Identify which cell holds the provided text, then report its (X, Y) central coordinate. 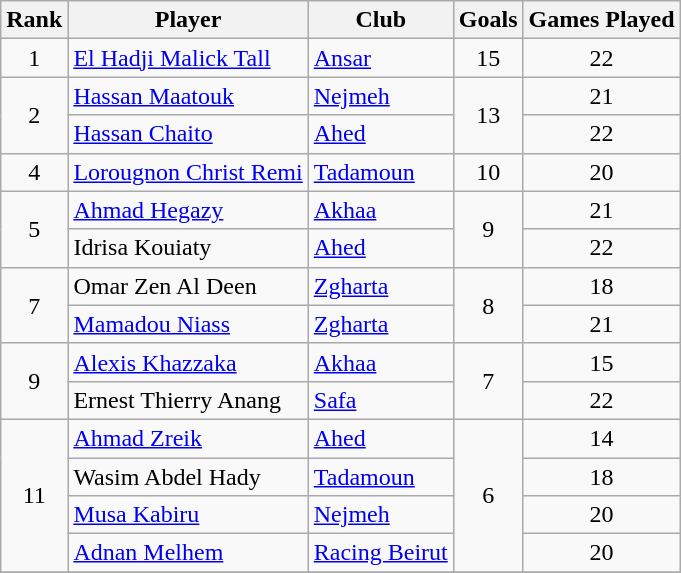
5 (34, 229)
Hassan Chaito (188, 134)
14 (602, 438)
El Hadji Malick Tall (188, 58)
Club (380, 20)
Idrisa Kouiaty (188, 248)
10 (488, 172)
Lorougnon Christ Remi (188, 172)
1 (34, 58)
Adnan Melhem (188, 553)
Racing Beirut (380, 553)
11 (34, 495)
Musa Kabiru (188, 515)
Goals (488, 20)
13 (488, 115)
Ansar (380, 58)
Player (188, 20)
Rank (34, 20)
Omar Zen Al Deen (188, 286)
Games Played (602, 20)
Safa (380, 400)
Wasim Abdel Hady (188, 477)
Alexis Khazzaka (188, 362)
6 (488, 495)
Ahmad Hegazy (188, 210)
Hassan Maatouk (188, 96)
4 (34, 172)
Ernest Thierry Anang (188, 400)
2 (34, 115)
Ahmad Zreik (188, 438)
Mamadou Niass (188, 324)
8 (488, 305)
